Detect which cell encompasses the target text, then output its (X, Y) center coordinate. 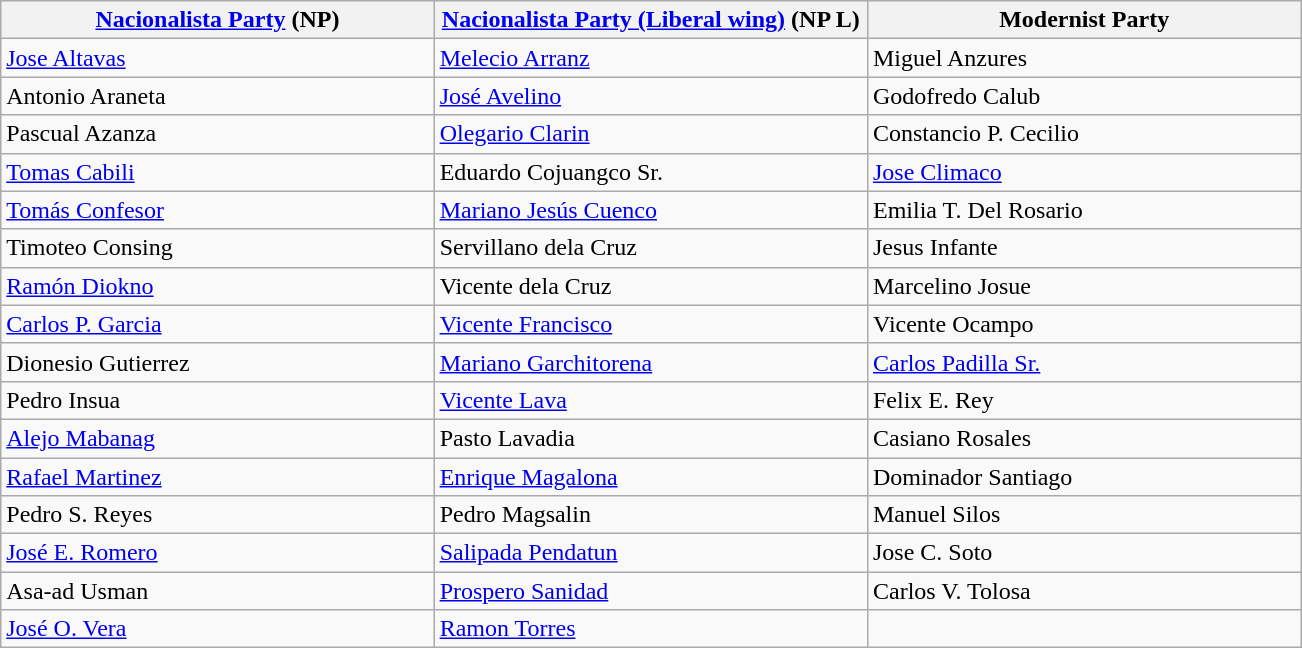
Alejo Mabanag (218, 438)
José E. Romero (218, 553)
Ramón Diokno (218, 286)
Carlos P. Garcia (218, 324)
Enrique Magalona (650, 477)
Jose Climaco (1084, 172)
Dionesio Gutierrez (218, 362)
Dominador Santiago (1084, 477)
Modernist Party (1084, 20)
Jose C. Soto (1084, 553)
Carlos V. Tolosa (1084, 591)
Rafael Martinez (218, 477)
Casiano Rosales (1084, 438)
Marcelino Josue (1084, 286)
Servillano dela Cruz (650, 248)
Miguel Anzures (1084, 58)
Felix E. Rey (1084, 400)
Antonio Araneta (218, 96)
Nacionalista Party (NP) (218, 20)
Pedro Magsalin (650, 515)
Salipada Pendatun (650, 553)
Olegario Clarin (650, 134)
Mariano Garchitorena (650, 362)
Vicente Francisco (650, 324)
Mariano Jesús Cuenco (650, 210)
Pascual Azanza (218, 134)
Prospero Sanidad (650, 591)
Vicente dela Cruz (650, 286)
Constancio P. Cecilio (1084, 134)
Timoteo Consing (218, 248)
Carlos Padilla Sr. (1084, 362)
Pedro S. Reyes (218, 515)
Eduardo Cojuangco Sr. (650, 172)
Godofredo Calub (1084, 96)
Emilia T. Del Rosario (1084, 210)
Asa-ad Usman (218, 591)
Tomas Cabili (218, 172)
Jesus Infante (1084, 248)
José O. Vera (218, 629)
José Avelino (650, 96)
Ramon Torres (650, 629)
Tomás Confesor (218, 210)
Pasto Lavadia (650, 438)
Vicente Ocampo (1084, 324)
Vicente Lava (650, 400)
Melecio Arranz (650, 58)
Pedro Insua (218, 400)
Nacionalista Party (Liberal wing) (NP L) (650, 20)
Manuel Silos (1084, 515)
Jose Altavas (218, 58)
